Detect which cell encompasses the target text, then output its (X, Y) center coordinate. 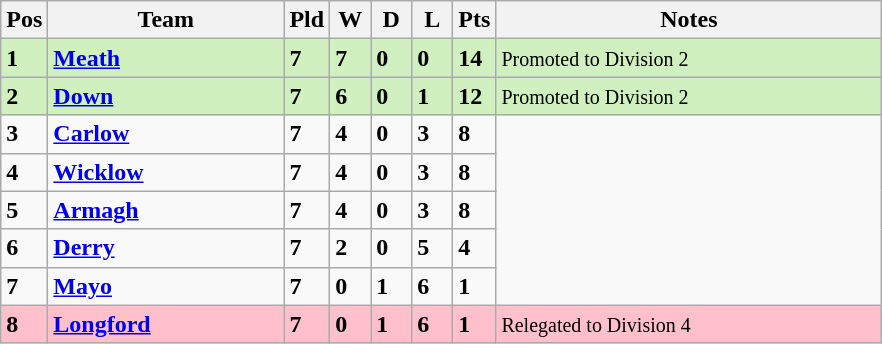
Pos (24, 20)
12 (474, 96)
Derry (166, 248)
Pts (474, 20)
Team (166, 20)
D (392, 20)
Carlow (166, 134)
Meath (166, 58)
Pld (307, 20)
Down (166, 96)
Wicklow (166, 172)
Longford (166, 324)
W (350, 20)
Armagh (166, 210)
Mayo (166, 286)
L (432, 20)
Relegated to Division 4 (689, 324)
14 (474, 58)
Notes (689, 20)
